Return (x, y) of the center of cell containing provided text 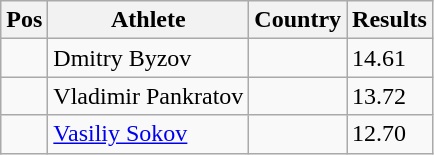
Vladimir Pankratov (148, 96)
Athlete (148, 20)
12.70 (390, 134)
13.72 (390, 96)
Vasiliy Sokov (148, 134)
Pos (24, 20)
Country (298, 20)
Results (390, 20)
14.61 (390, 58)
Dmitry Byzov (148, 58)
